Search for the cell housing the specified text and yield its [x, y] center coordinate. 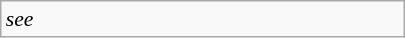
see [203, 19]
